Output the (X, Y) coordinate of the center of the cell containing the given text.  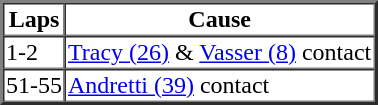
1-2 (34, 52)
Laps (34, 20)
Cause (220, 20)
51-55 (34, 86)
Tracy (26) & Vasser (8) contact (220, 52)
Andretti (39) contact (220, 86)
